For the text-containing cell, return its midpoint in (x, y) coordinate format. 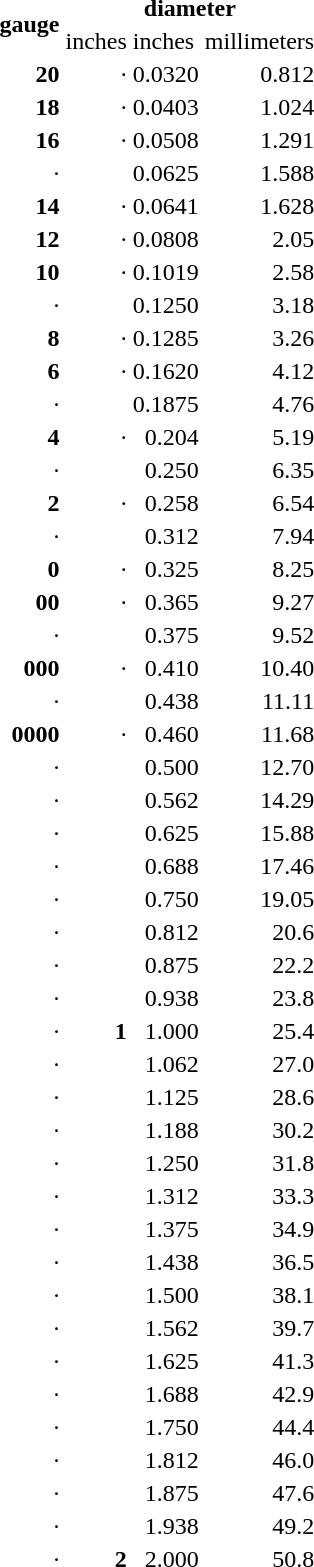
0.812 (166, 932)
0.375 (166, 635)
1.500 (166, 1295)
0.1250 (166, 305)
0.562 (166, 800)
0.0320 (166, 74)
1.875 (166, 1493)
1.250 (166, 1163)
0.688 (166, 866)
0.312 (166, 536)
1.812 (166, 1460)
1.562 (166, 1328)
0.460 (166, 734)
1.000 (166, 1031)
1.188 (166, 1130)
0.250 (166, 470)
1.750 (166, 1427)
1.062 (166, 1064)
0.325 (166, 569)
0.0403 (166, 107)
0.204 (166, 437)
0.438 (166, 701)
1.438 (166, 1262)
0.938 (166, 998)
1.125 (166, 1097)
0.500 (166, 767)
1.688 (166, 1394)
0.365 (166, 602)
0.625 (166, 833)
1.938 (166, 1526)
0.258 (166, 503)
1.312 (166, 1196)
0.1620 (166, 371)
0.1019 (166, 272)
0.0808 (166, 239)
0.750 (166, 899)
0.0641 (166, 206)
0.0508 (166, 140)
0.0625 (166, 173)
1.375 (166, 1229)
1 (96, 1031)
0.410 (166, 668)
0.875 (166, 965)
1.625 (166, 1361)
0.1285 (166, 338)
0.1875 (166, 404)
